For the text-containing cell, return its midpoint in (x, y) coordinate format. 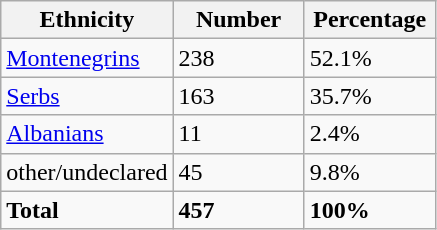
Percentage (370, 20)
2.4% (370, 134)
238 (238, 58)
Montenegrins (87, 58)
other/undeclared (87, 172)
11 (238, 134)
100% (370, 210)
Albanians (87, 134)
Ethnicity (87, 20)
Number (238, 20)
163 (238, 96)
457 (238, 210)
9.8% (370, 172)
52.1% (370, 58)
Total (87, 210)
35.7% (370, 96)
45 (238, 172)
Serbs (87, 96)
